Detect which cell encompasses the target text, then output its (X, Y) center coordinate. 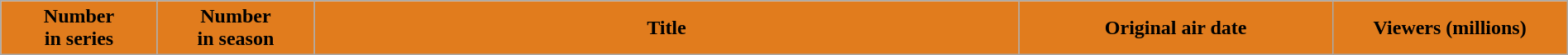
Viewers (millions) (1450, 28)
Title (667, 28)
Numberin series (79, 28)
Original air date (1176, 28)
Numberin season (235, 28)
